Extract the (x, y) coordinate from the center of the cell holding the provided text.  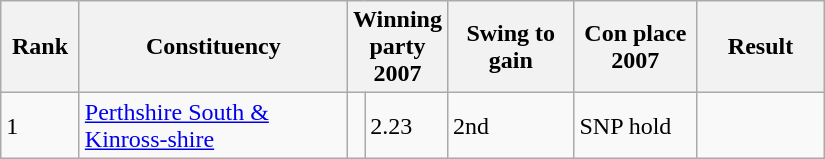
SNP hold (636, 126)
2nd (510, 126)
1 (40, 126)
2.23 (406, 126)
Con place 2007 (636, 47)
Winning party 2007 (397, 47)
Perthshire South & Kinross-shire (213, 126)
Result (761, 47)
Constituency (213, 47)
Swing to gain (510, 47)
Rank (40, 47)
